Scan for the cell matching the given text and deliver its (X, Y) coordinate at center. 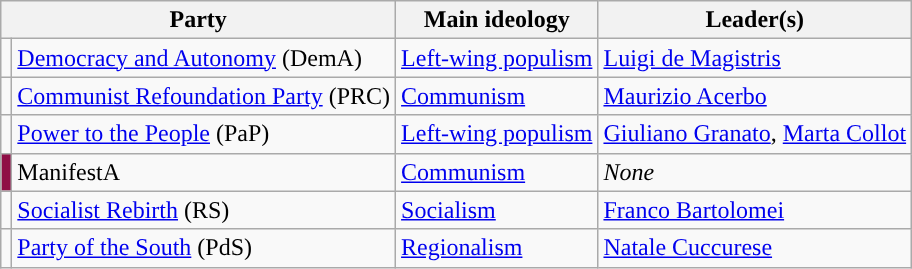
Communist Refoundation Party (PRC) (204, 96)
Party of the South (PdS) (204, 248)
Giuliano Granato, Marta Collot (755, 134)
ManifestA (204, 172)
Socialist Rebirth (RS) (204, 210)
Party (198, 20)
Power to the People (PaP) (204, 134)
Natale Cuccurese (755, 248)
Franco Bartolomei (755, 210)
Regionalism (497, 248)
Democracy and Autonomy (DemA) (204, 58)
Luigi de Magistris (755, 58)
Leader(s) (755, 20)
Maurizio Acerbo (755, 96)
Main ideology (497, 20)
Socialism (497, 210)
None (755, 172)
